Search for the cell housing the specified text and yield its [x, y] center coordinate. 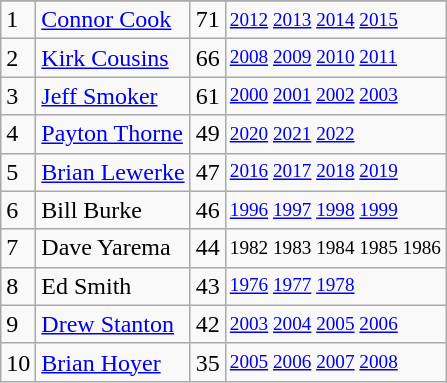
9 [18, 324]
1 [18, 20]
2008 2009 2010 2011 [335, 58]
2012 2013 2014 2015 [335, 20]
71 [208, 20]
Payton Thorne [113, 134]
Kirk Cousins [113, 58]
2 [18, 58]
1982 1983 1984 1985 1986 [335, 248]
44 [208, 248]
43 [208, 286]
10 [18, 362]
2020 2021 2022 [335, 134]
35 [208, 362]
1996 1997 1998 1999 [335, 210]
1976 1977 1978 [335, 286]
66 [208, 58]
8 [18, 286]
42 [208, 324]
2000 2001 2002 2003 [335, 96]
2005 2006 2007 2008 [335, 362]
7 [18, 248]
Jeff Smoker [113, 96]
3 [18, 96]
61 [208, 96]
Connor Cook [113, 20]
46 [208, 210]
Brian Hoyer [113, 362]
Bill Burke [113, 210]
Ed Smith [113, 286]
Brian Lewerke [113, 172]
49 [208, 134]
Dave Yarema [113, 248]
2016 2017 2018 2019 [335, 172]
Drew Stanton [113, 324]
2003 2004 2005 2006 [335, 324]
47 [208, 172]
5 [18, 172]
4 [18, 134]
6 [18, 210]
